Extract the [X, Y] coordinate from the center of the cell holding the provided text.  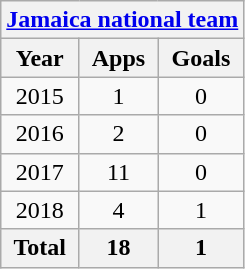
2018 [40, 210]
11 [118, 172]
Jamaica national team [122, 20]
2017 [40, 172]
18 [118, 248]
2 [118, 134]
2016 [40, 134]
4 [118, 210]
Total [40, 248]
Goals [201, 58]
Year [40, 58]
Apps [118, 58]
2015 [40, 96]
